Return the [x, y] coordinate for the center point of the cell that contains the specified text.  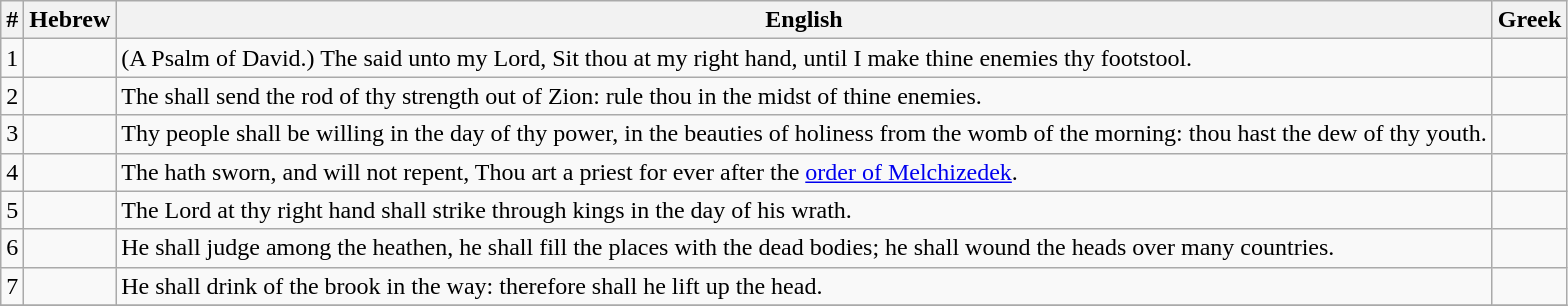
Thy people shall be willing in the day of thy power, in the beauties of holiness from the womb of the morning: thou hast the dew of thy youth. [804, 134]
4 [12, 172]
(A Psalm of David.) The said unto my Lord, Sit thou at my right hand, until I make thine enemies thy footstool. [804, 58]
Hebrew [70, 20]
6 [12, 248]
# [12, 20]
The hath sworn, and will not repent, Thou art a priest for ever after the order of Melchizedek. [804, 172]
The Lord at thy right hand shall strike through kings in the day of his wrath. [804, 210]
2 [12, 96]
English [804, 20]
Greek [1530, 20]
3 [12, 134]
1 [12, 58]
5 [12, 210]
He shall drink of the brook in the way: therefore shall he lift up the head. [804, 286]
The shall send the rod of thy strength out of Zion: rule thou in the midst of thine enemies. [804, 96]
He shall judge among the heathen, he shall fill the places with the dead bodies; he shall wound the heads over many countries. [804, 248]
7 [12, 286]
